Return [x, y] of the center of cell containing provided text 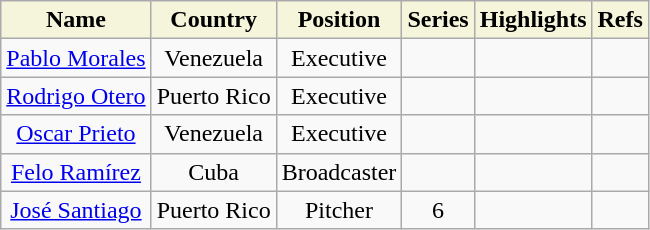
Refs [620, 20]
Rodrigo Otero [76, 96]
Cuba [214, 172]
Position [339, 20]
Pitcher [339, 210]
Series [438, 20]
Oscar Prieto [76, 134]
Name [76, 20]
Felo Ramírez [76, 172]
6 [438, 210]
Broadcaster [339, 172]
Pablo Morales [76, 58]
Country [214, 20]
José Santiago [76, 210]
Highlights [533, 20]
